Return the [x, y] coordinate for the center point of the cell that contains the specified text.  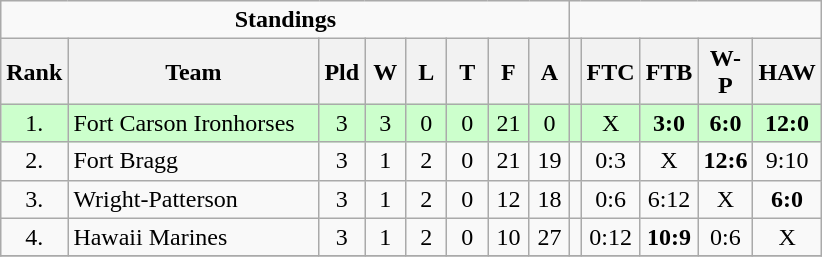
0:12 [610, 237]
1. [34, 123]
18 [550, 199]
6:12 [669, 199]
W-P [726, 72]
L [426, 72]
4. [34, 237]
19 [550, 161]
Fort Bragg [194, 161]
F [508, 72]
10 [508, 237]
W [386, 72]
3:0 [669, 123]
12 [508, 199]
2. [34, 161]
0:3 [610, 161]
FTC [610, 72]
HAW [787, 72]
12:0 [787, 123]
3. [34, 199]
Team [194, 72]
A [550, 72]
12:6 [726, 161]
Wright-Patterson [194, 199]
Rank [34, 72]
Pld [342, 72]
FTB [669, 72]
T [468, 72]
Fort Carson Ironhorses [194, 123]
9:10 [787, 161]
10:9 [669, 237]
27 [550, 237]
Standings [286, 20]
Hawaii Marines [194, 237]
